Provide the [X, Y] coordinate of the cell's center where the given text is located.  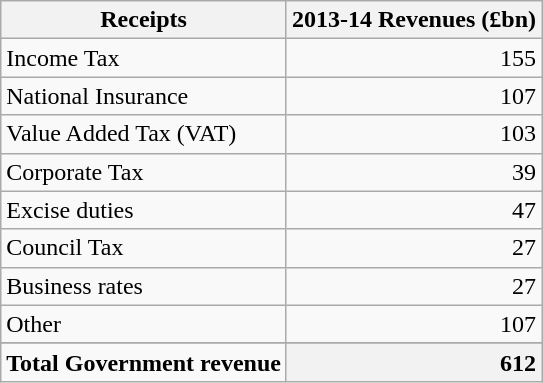
National Insurance [144, 96]
Total Government revenue [144, 362]
612 [414, 362]
155 [414, 58]
Income Tax [144, 58]
Corporate Tax [144, 172]
2013-14 Revenues (£bn) [414, 20]
Council Tax [144, 248]
Value Added Tax (VAT) [144, 134]
Excise duties [144, 210]
39 [414, 172]
Other [144, 324]
Receipts [144, 20]
Business rates [144, 286]
47 [414, 210]
103 [414, 134]
